Pinpoint the cell where the given text exists, returning its (x, y) midpoint coordinate. 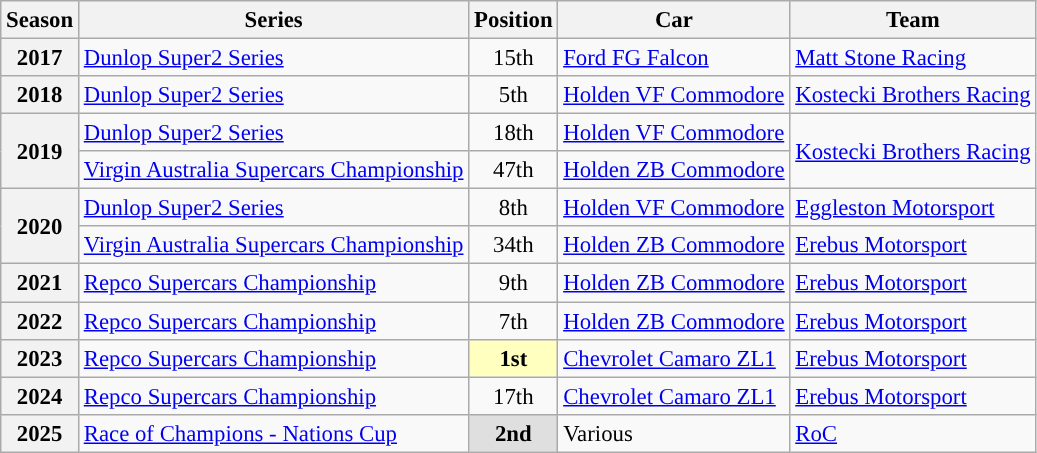
2024 (40, 396)
5th (514, 95)
Series (273, 20)
Ford FG Falcon (674, 58)
Season (40, 20)
15th (514, 58)
8th (514, 208)
34th (514, 245)
2023 (40, 358)
17th (514, 396)
2017 (40, 58)
9th (514, 283)
1st (514, 358)
2018 (40, 95)
Race of Champions - Nations Cup (273, 433)
2021 (40, 283)
Position (514, 20)
18th (514, 133)
Car (674, 20)
2025 (40, 433)
2019 (40, 152)
47th (514, 170)
2022 (40, 321)
Matt Stone Racing (913, 58)
2020 (40, 226)
7th (514, 321)
RoC (913, 433)
2nd (514, 433)
Various (674, 433)
Team (913, 20)
Eggleston Motorsport (913, 208)
